Extract the [X, Y] coordinate from the center of the cell holding the provided text.  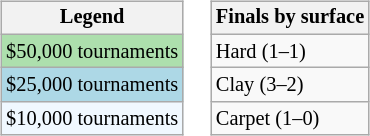
Legend [92, 18]
$25,000 tournaments [92, 85]
Carpet (1–0) [290, 119]
$50,000 tournaments [92, 51]
Clay (3–2) [290, 85]
$10,000 tournaments [92, 119]
Hard (1–1) [290, 51]
Finals by surface [290, 18]
